Scan for the cell matching the given text and deliver its [x, y] coordinate at center. 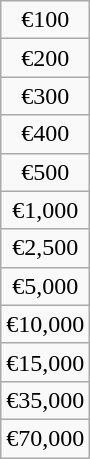
€15,000 [46, 362]
€1,000 [46, 210]
€10,000 [46, 324]
€400 [46, 134]
€100 [46, 20]
€300 [46, 96]
€2,500 [46, 248]
€70,000 [46, 438]
€5,000 [46, 286]
€500 [46, 172]
€200 [46, 58]
€35,000 [46, 400]
